For the text-containing cell, return its midpoint in [X, Y] coordinate format. 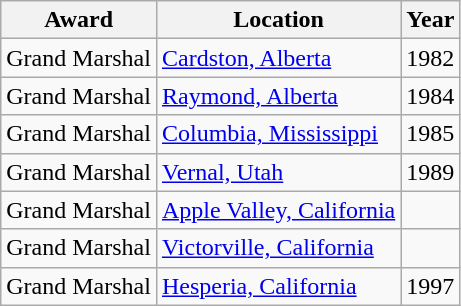
Award [79, 20]
1984 [430, 96]
Columbia, Mississippi [278, 134]
Hesperia, California [278, 286]
Vernal, Utah [278, 172]
Raymond, Alberta [278, 96]
1982 [430, 58]
Year [430, 20]
Location [278, 20]
Victorville, California [278, 248]
1997 [430, 286]
Cardston, Alberta [278, 58]
1985 [430, 134]
Apple Valley, California [278, 210]
1989 [430, 172]
